Identify which cell holds the provided text, then report its [X, Y] central coordinate. 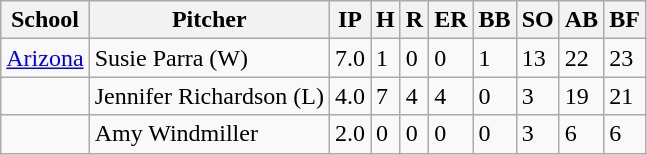
IP [350, 20]
Amy Windmiller [209, 134]
23 [625, 58]
R [414, 20]
BF [625, 20]
Arizona [45, 58]
2.0 [350, 134]
H [385, 20]
19 [581, 96]
Pitcher [209, 20]
Jennifer Richardson (L) [209, 96]
7 [385, 96]
SO [538, 20]
ER [451, 20]
Susie Parra (W) [209, 58]
4.0 [350, 96]
13 [538, 58]
22 [581, 58]
21 [625, 96]
AB [581, 20]
BB [494, 20]
7.0 [350, 58]
School [45, 20]
